Return (x, y) of the center of cell containing provided text 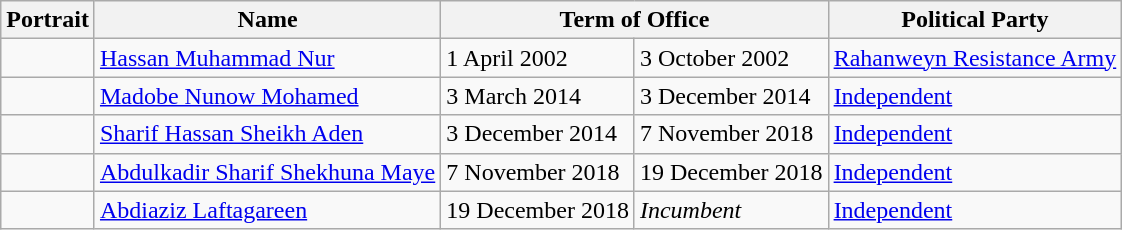
Portrait (48, 20)
Abdiaziz Laftagareen (267, 210)
Name (267, 20)
3 March 2014 (538, 96)
Sharif Hassan Sheikh Aden (267, 134)
Rahanweyn Resistance Army (975, 58)
Hassan Muhammad Nur (267, 58)
Abdulkadir Sharif Shekhuna Maye (267, 172)
1 April 2002 (538, 58)
Madobe Nunow Mohamed (267, 96)
Political Party (975, 20)
Incumbent (731, 210)
3 October 2002 (731, 58)
Term of Office (634, 20)
